Locate the cell with the specified text and output its (X, Y) center coordinate. 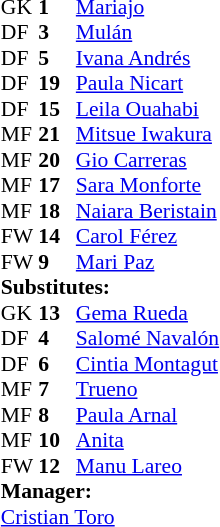
5 (57, 58)
Manu Lareo (148, 466)
Paula Arnal (148, 415)
6 (57, 364)
Gio Carreras (148, 160)
Anita (148, 441)
Gema Rueda (148, 313)
GK (20, 313)
15 (57, 109)
Cintia Montagut (148, 364)
Paula Nicart (148, 83)
Sara Monforte (148, 185)
20 (57, 160)
Mari Paz (148, 262)
7 (57, 389)
19 (57, 83)
12 (57, 466)
Carol Férez (148, 237)
13 (57, 313)
8 (57, 415)
Leila Ouahabi (148, 109)
Naiara Beristain (148, 211)
17 (57, 185)
14 (57, 237)
Salomé Navalón (148, 339)
10 (57, 441)
4 (57, 339)
Ivana Andrés (148, 58)
18 (57, 211)
3 (57, 33)
Substitutes: (110, 287)
9 (57, 262)
Manager: (110, 491)
Trueno (148, 389)
21 (57, 135)
Mitsue Iwakura (148, 135)
Mulán (148, 33)
